Pinpoint the cell where the given text exists, returning its [x, y] midpoint coordinate. 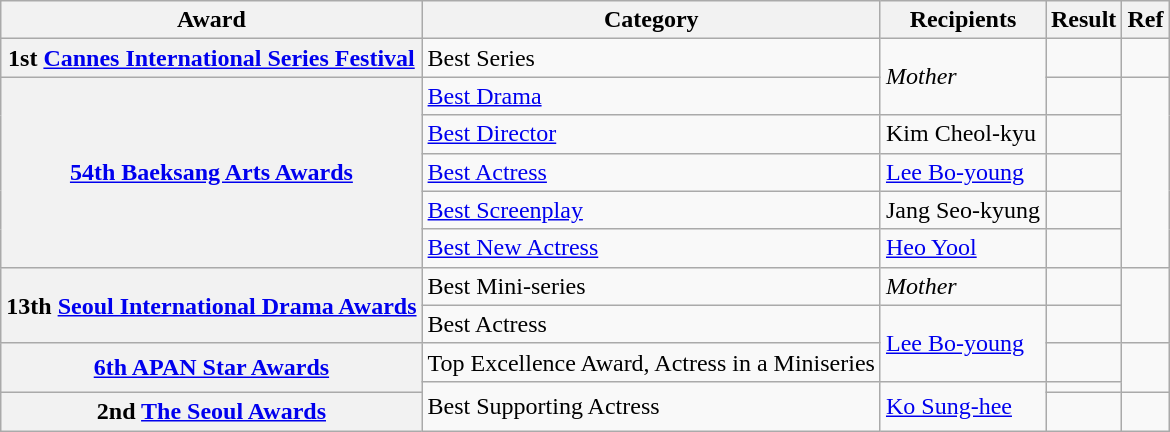
Ko Sung-hee [962, 406]
54th Baeksang Arts Awards [212, 172]
Best Mini-series [651, 286]
6th APAN Star Awards [212, 368]
Best Screenplay [651, 210]
Top Excellence Award, Actress in a Miniseries [651, 362]
Best Series [651, 58]
Best New Actress [651, 248]
Best Supporting Actress [651, 406]
Award [212, 20]
1st Cannes International Series Festival [212, 58]
Best Drama [651, 96]
Recipients [962, 20]
Heo Yool [962, 248]
2nd The Seoul Awards [212, 411]
Category [651, 20]
Jang Seo-kyung [962, 210]
Result [1084, 20]
Kim Cheol-kyu [962, 134]
13th Seoul International Drama Awards [212, 305]
Ref [1146, 20]
Best Director [651, 134]
